Search for the cell housing the specified text and yield its [X, Y] center coordinate. 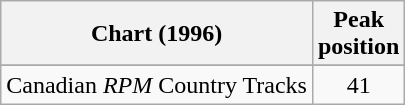
Chart (1996) [157, 34]
41 [358, 85]
Peakposition [358, 34]
Canadian RPM Country Tracks [157, 85]
